Provide the (x, y) coordinate of the cell's center where the given text is located.  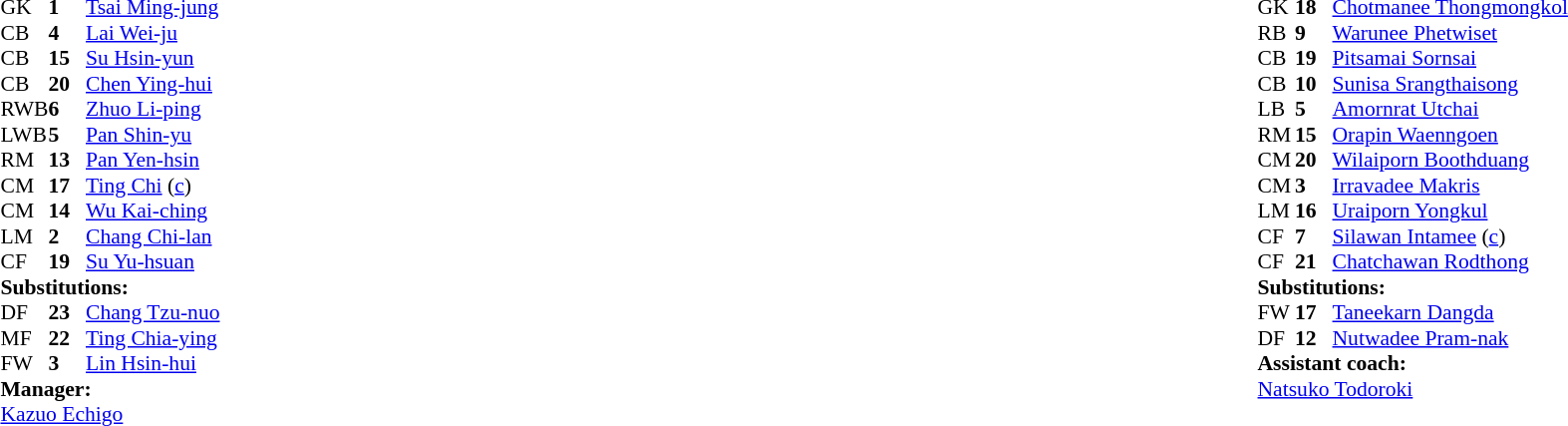
Taneekarn Dangda (1450, 312)
Pitsamai Sornsai (1450, 59)
Pan Yen-hsin (154, 161)
Assistant coach: (1413, 364)
14 (67, 211)
Wu Kai-ching (154, 211)
9 (1314, 33)
Uraiporn Yongkul (1450, 211)
Orapin Waenngoen (1450, 135)
21 (1314, 262)
Sunisa Srangthaisong (1450, 84)
Warunee Phetwiset (1450, 33)
6 (67, 109)
LB (1277, 109)
Pan Shin-yu (154, 135)
Chang Chi-lan (154, 236)
RB (1277, 33)
4 (67, 33)
13 (67, 161)
10 (1314, 84)
Irravadee Makris (1450, 186)
23 (67, 312)
22 (67, 338)
Amornrat Utchai (1450, 109)
Manager: (110, 389)
12 (1314, 338)
LWB (24, 135)
Wilaiporn Boothduang (1450, 161)
Lai Wei-ju (154, 33)
Lin Hsin-hui (154, 364)
MF (24, 338)
7 (1314, 236)
Chang Tzu-nuo (154, 312)
RWB (24, 109)
Ting Chia-ying (154, 338)
Chatchawan Rodthong (1450, 262)
Ting Chi (c) (154, 186)
16 (1314, 211)
Natsuko Todoroki (1413, 389)
Zhuo Li-ping (154, 109)
Chen Ying-hui (154, 84)
Su Yu-hsuan (154, 262)
Silawan Intamee (c) (1450, 236)
Su Hsin-yun (154, 59)
2 (67, 236)
Nutwadee Pram-nak (1450, 338)
